Search for the cell housing the specified text and yield its [X, Y] center coordinate. 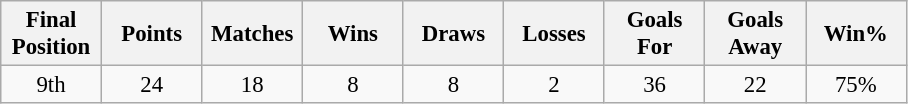
Goals Away [756, 34]
Losses [554, 34]
24 [152, 85]
Wins [354, 34]
Draws [454, 34]
Win% [856, 34]
18 [252, 85]
Goals For [654, 34]
75% [856, 85]
Matches [252, 34]
2 [554, 85]
Points [152, 34]
Final Position [52, 34]
36 [654, 85]
9th [52, 85]
22 [756, 85]
